Capture the cell that displays the provided text and extract its (x, y) central coordinate. 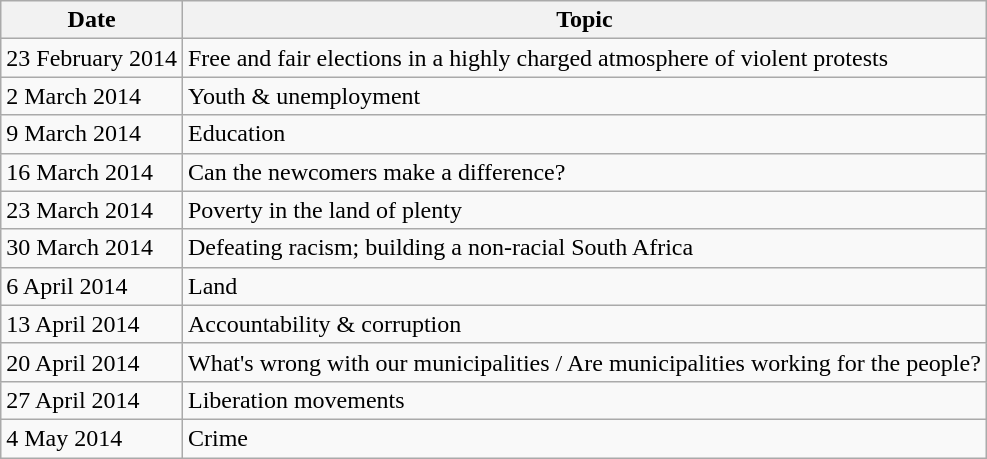
Poverty in the land of plenty (584, 210)
Crime (584, 438)
Can the newcomers make a difference? (584, 172)
Youth & unemployment (584, 96)
4 May 2014 (92, 438)
30 March 2014 (92, 248)
Date (92, 20)
16 March 2014 (92, 172)
Liberation movements (584, 400)
20 April 2014 (92, 362)
2 March 2014 (92, 96)
27 April 2014 (92, 400)
Defeating racism; building a non-racial South Africa (584, 248)
6 April 2014 (92, 286)
Land (584, 286)
23 March 2014 (92, 210)
What's wrong with our municipalities / Are municipalities working for the people? (584, 362)
13 April 2014 (92, 324)
Free and fair elections in a highly charged atmosphere of violent protests (584, 58)
Accountability & corruption (584, 324)
23 February 2014 (92, 58)
9 March 2014 (92, 134)
Education (584, 134)
Topic (584, 20)
